Return the [X, Y] coordinate for the center point of the cell that contains the specified text.  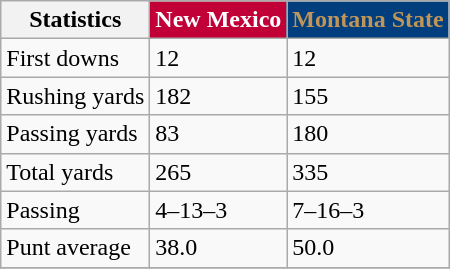
265 [218, 172]
335 [368, 172]
Passing [76, 210]
182 [218, 96]
New Mexico [218, 20]
Montana State [368, 20]
155 [368, 96]
180 [368, 134]
Statistics [76, 20]
83 [218, 134]
Rushing yards [76, 96]
50.0 [368, 248]
4–13–3 [218, 210]
Passing yards [76, 134]
38.0 [218, 248]
Punt average [76, 248]
Total yards [76, 172]
First downs [76, 58]
7–16–3 [368, 210]
